Scan for the cell matching the given text and deliver its [X, Y] coordinate at center. 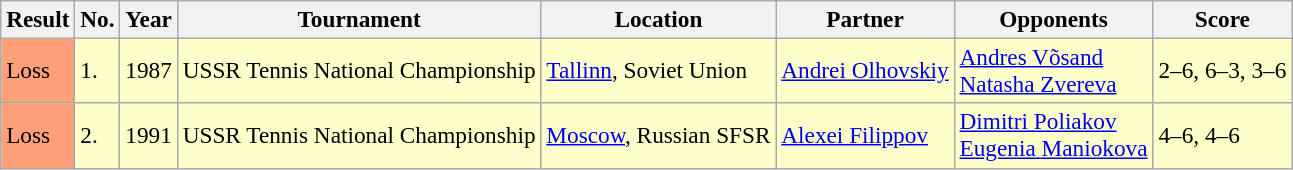
Score [1222, 19]
Partner [865, 19]
Andres Võsand Natasha Zvereva [1054, 70]
Tallinn, Soviet Union [658, 70]
1. [98, 70]
1987 [148, 70]
Year [148, 19]
2. [98, 136]
Alexei Filippov [865, 136]
1991 [148, 136]
Andrei Olhovskiy [865, 70]
Result [38, 19]
No. [98, 19]
Dimitri Poliakov Eugenia Maniokova [1054, 136]
2–6, 6–3, 3–6 [1222, 70]
4–6, 4–6 [1222, 136]
Moscow, Russian SFSR [658, 136]
Location [658, 19]
Opponents [1054, 19]
Tournament [359, 19]
